Return the [X, Y] coordinate for the center point of the cell that contains the specified text.  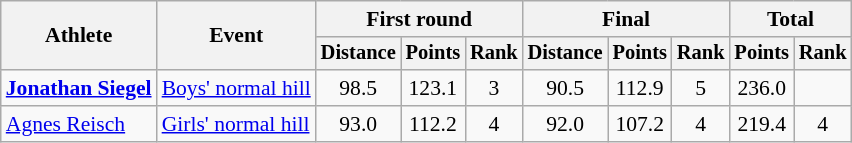
236.0 [762, 88]
90.5 [566, 88]
5 [701, 88]
92.0 [566, 124]
First round [420, 19]
112.9 [640, 88]
98.5 [358, 88]
Boys' normal hill [236, 88]
112.2 [433, 124]
Athlete [79, 36]
219.4 [762, 124]
123.1 [433, 88]
Jonathan Siegel [79, 88]
93.0 [358, 124]
107.2 [640, 124]
Event [236, 36]
Final [626, 19]
Agnes Reisch [79, 124]
3 [494, 88]
Girls' normal hill [236, 124]
Total [791, 19]
